Capture the cell that displays the provided text and extract its (X, Y) central coordinate. 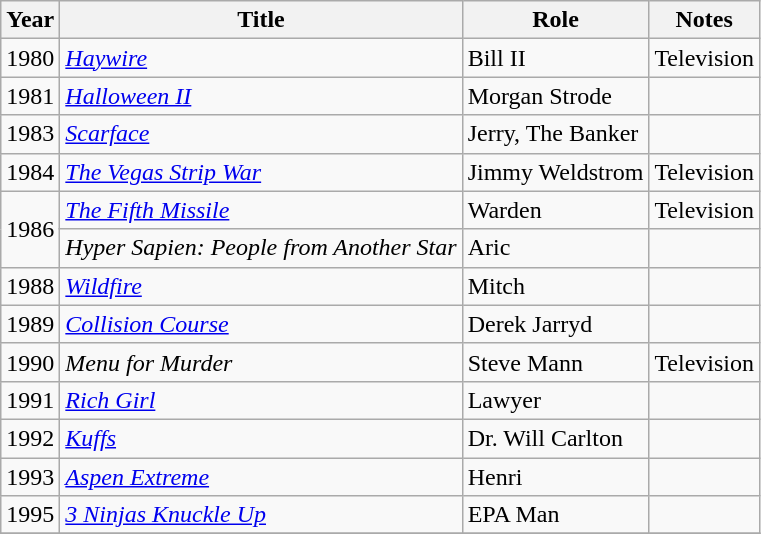
1981 (30, 96)
1992 (30, 438)
Mitch (556, 286)
Steve Mann (556, 362)
Title (261, 20)
1991 (30, 400)
Aspen Extreme (261, 477)
Jimmy Weldstrom (556, 172)
1988 (30, 286)
1986 (30, 229)
1984 (30, 172)
Rich Girl (261, 400)
1990 (30, 362)
Dr. Will Carlton (556, 438)
The Vegas Strip War (261, 172)
1983 (30, 134)
Aric (556, 248)
Collision Course (261, 324)
Notes (704, 20)
Bill II (556, 58)
3 Ninjas Knuckle Up (261, 515)
Derek Jarryd (556, 324)
1993 (30, 477)
Haywire (261, 58)
Wildfire (261, 286)
1980 (30, 58)
Kuffs (261, 438)
Morgan Strode (556, 96)
Role (556, 20)
Menu for Murder (261, 362)
1989 (30, 324)
EPA Man (556, 515)
Jerry, The Banker (556, 134)
Hyper Sapien: People from Another Star (261, 248)
Lawyer (556, 400)
1995 (30, 515)
Year (30, 20)
Halloween II (261, 96)
Warden (556, 210)
Scarface (261, 134)
Henri (556, 477)
The Fifth Missile (261, 210)
